Output the (X, Y) coordinate of the center of the cell containing the given text.  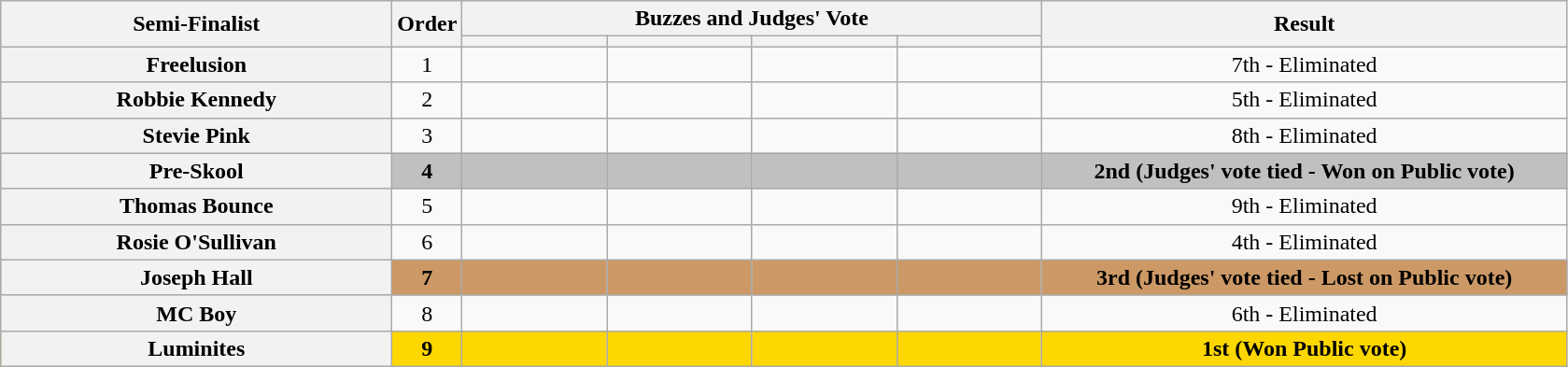
Freelusion (196, 64)
4 (428, 171)
Joseph Hall (196, 277)
Thomas Bounce (196, 206)
2nd (Judges' vote tied - Won on Public vote) (1304, 171)
7th - Eliminated (1304, 64)
3 (428, 135)
1st (Won Public vote) (1304, 348)
7 (428, 277)
Buzzes and Judges' Vote (752, 19)
Luminites (196, 348)
Order (428, 24)
5 (428, 206)
1 (428, 64)
MC Boy (196, 313)
4th - Eliminated (1304, 242)
6 (428, 242)
9 (428, 348)
3rd (Judges' vote tied - Lost on Public vote) (1304, 277)
6th - Eliminated (1304, 313)
8 (428, 313)
Rosie O'Sullivan (196, 242)
Robbie Kennedy (196, 100)
8th - Eliminated (1304, 135)
Semi-Finalist (196, 24)
5th - Eliminated (1304, 100)
Pre-Skool (196, 171)
9th - Eliminated (1304, 206)
2 (428, 100)
Stevie Pink (196, 135)
Result (1304, 24)
